Scan for the cell matching the given text and deliver its [x, y] coordinate at center. 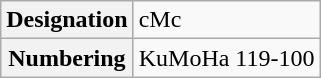
Numbering [67, 58]
Designation [67, 20]
cMc [226, 20]
KuMoHa 119-100 [226, 58]
